Locate the cell with the specified text and output its (x, y) center coordinate. 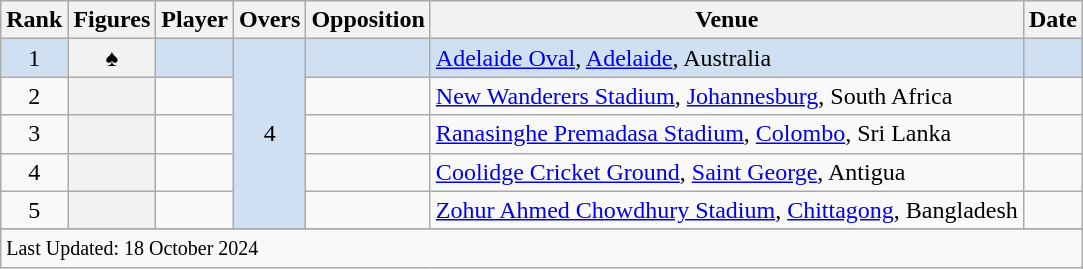
Coolidge Cricket Ground, Saint George, Antigua (726, 172)
New Wanderers Stadium, Johannesburg, South Africa (726, 96)
Figures (112, 20)
Adelaide Oval, Adelaide, Australia (726, 58)
1 (34, 58)
Opposition (368, 20)
Rank (34, 20)
Zohur Ahmed Chowdhury Stadium, Chittagong, Bangladesh (726, 210)
5 (34, 210)
Venue (726, 20)
Last Updated: 18 October 2024 (542, 248)
Player (195, 20)
Overs (270, 20)
♠ (112, 58)
Ranasinghe Premadasa Stadium, Colombo, Sri Lanka (726, 134)
2 (34, 96)
3 (34, 134)
Date (1052, 20)
